Detect which cell encompasses the target text, then output its [x, y] center coordinate. 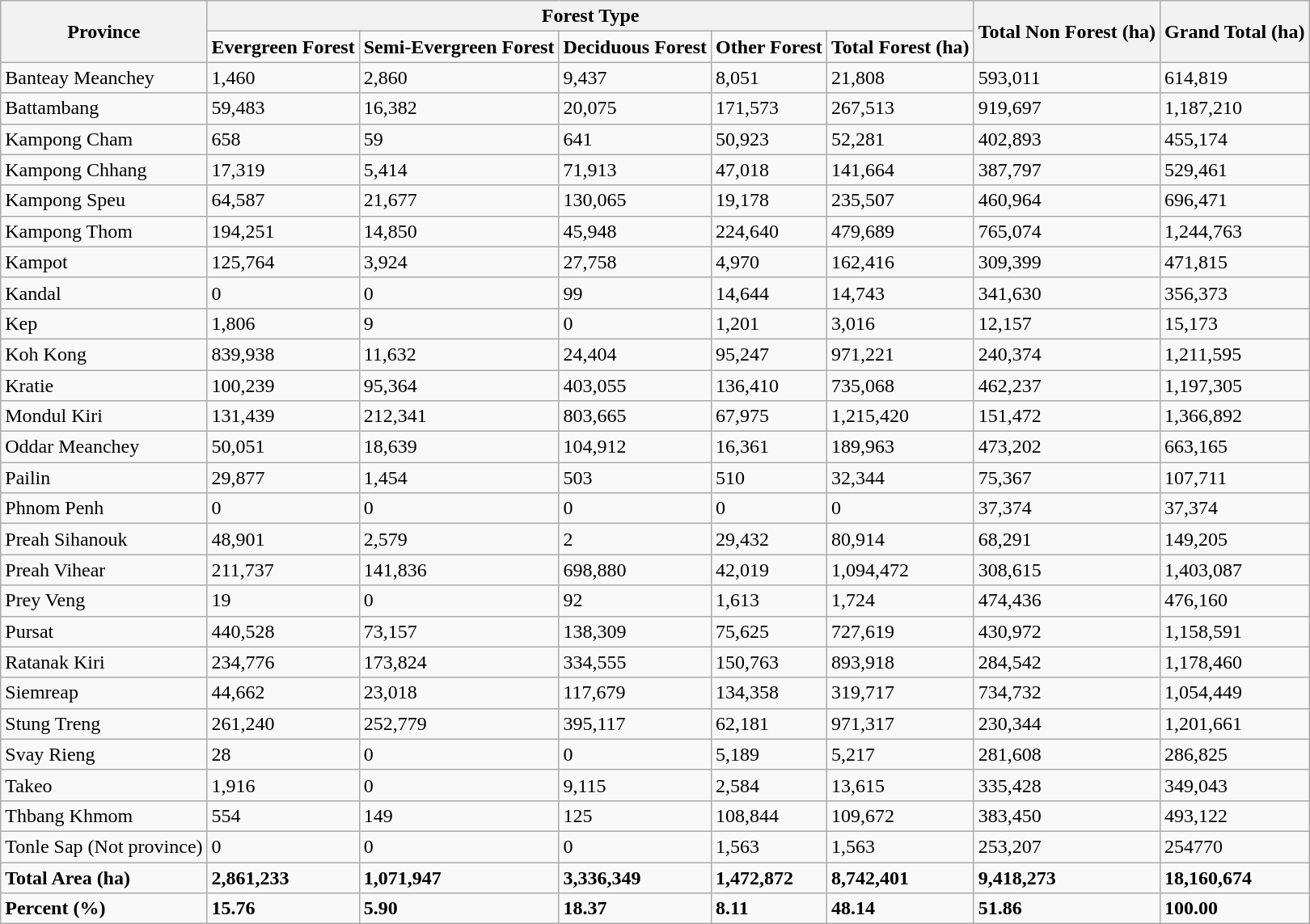
2,579 [459, 539]
Koh Kong [104, 354]
839,938 [283, 354]
50,923 [770, 139]
308,615 [1067, 570]
52,281 [900, 139]
29,432 [770, 539]
150,763 [770, 662]
Grand Total (ha) [1235, 32]
117,679 [636, 693]
Percent (%) [104, 909]
1,366,892 [1235, 416]
17,319 [283, 170]
15,173 [1235, 323]
95,247 [770, 354]
349,043 [1235, 785]
95,364 [459, 386]
19,178 [770, 200]
4,970 [770, 262]
341,630 [1067, 293]
59 [459, 139]
3,336,349 [636, 877]
2,861,233 [283, 877]
1,244,763 [1235, 231]
224,640 [770, 231]
141,836 [459, 570]
9,437 [636, 78]
658 [283, 139]
503 [636, 478]
395,117 [636, 724]
267,513 [900, 108]
734,732 [1067, 693]
Kampong Chhang [104, 170]
18,160,674 [1235, 877]
Tonle Sap (Not province) [104, 846]
455,174 [1235, 139]
Semi-Evergreen Forest [459, 47]
50,051 [283, 447]
48,901 [283, 539]
765,074 [1067, 231]
104,912 [636, 447]
32,344 [900, 478]
Pursat [104, 631]
48.14 [900, 909]
5.90 [459, 909]
893,918 [900, 662]
14,850 [459, 231]
1,201 [770, 323]
11,632 [459, 354]
73,157 [459, 631]
284,542 [1067, 662]
460,964 [1067, 200]
173,824 [459, 662]
Pailin [104, 478]
641 [636, 139]
335,428 [1067, 785]
21,677 [459, 200]
Preah Sihanouk [104, 539]
Battambang [104, 108]
334,555 [636, 662]
Stung Treng [104, 724]
473,202 [1067, 447]
16,361 [770, 447]
1,403,087 [1235, 570]
23,018 [459, 693]
Svay Rieng [104, 754]
29,877 [283, 478]
474,436 [1067, 601]
Kandal [104, 293]
18,639 [459, 447]
235,507 [900, 200]
27,758 [636, 262]
1,197,305 [1235, 386]
971,317 [900, 724]
Takeo [104, 785]
663,165 [1235, 447]
Deciduous Forest [636, 47]
803,665 [636, 416]
13,615 [900, 785]
Kratie [104, 386]
2,584 [770, 785]
75,367 [1067, 478]
1,806 [283, 323]
479,689 [900, 231]
727,619 [900, 631]
162,416 [900, 262]
Oddar Meanchey [104, 447]
12,157 [1067, 323]
16,382 [459, 108]
42,019 [770, 570]
402,893 [1067, 139]
67,975 [770, 416]
149 [459, 816]
28 [283, 754]
234,776 [283, 662]
24,404 [636, 354]
109,672 [900, 816]
Mondul Kiri [104, 416]
403,055 [636, 386]
696,471 [1235, 200]
1,454 [459, 478]
Kampot [104, 262]
1,613 [770, 601]
Evergreen Forest [283, 47]
125,764 [283, 262]
440,528 [283, 631]
1,187,210 [1235, 108]
3,924 [459, 262]
462,237 [1067, 386]
Prey Veng [104, 601]
100,239 [283, 386]
8.11 [770, 909]
309,399 [1067, 262]
1,201,661 [1235, 724]
47,018 [770, 170]
45,948 [636, 231]
Kampong Thom [104, 231]
14,743 [900, 293]
1,460 [283, 78]
19 [283, 601]
1,178,460 [1235, 662]
2 [636, 539]
430,972 [1067, 631]
20,075 [636, 108]
Preah Vihear [104, 570]
44,662 [283, 693]
211,737 [283, 570]
Total Area (ha) [104, 877]
194,251 [283, 231]
5,217 [900, 754]
5,414 [459, 170]
253,207 [1067, 846]
189,963 [900, 447]
510 [770, 478]
149,205 [1235, 539]
387,797 [1067, 170]
554 [283, 816]
1,094,472 [900, 570]
171,573 [770, 108]
Forest Type [590, 16]
1,158,591 [1235, 631]
1,724 [900, 601]
136,410 [770, 386]
1,916 [283, 785]
Total Forest (ha) [900, 47]
8,051 [770, 78]
252,779 [459, 724]
281,608 [1067, 754]
1,211,595 [1235, 354]
9,418,273 [1067, 877]
919,697 [1067, 108]
1,054,449 [1235, 693]
5,189 [770, 754]
286,825 [1235, 754]
14,644 [770, 293]
240,374 [1067, 354]
471,815 [1235, 262]
151,472 [1067, 416]
Kampong Speu [104, 200]
971,221 [900, 354]
108,844 [770, 816]
698,880 [636, 570]
68,291 [1067, 539]
130,065 [636, 200]
Banteay Meanchey [104, 78]
92 [636, 601]
493,122 [1235, 816]
3,016 [900, 323]
212,341 [459, 416]
529,461 [1235, 170]
75,625 [770, 631]
9,115 [636, 785]
Total Non Forest (ha) [1067, 32]
476,160 [1235, 601]
131,439 [283, 416]
Kep [104, 323]
Siemreap [104, 693]
15.76 [283, 909]
18.37 [636, 909]
62,181 [770, 724]
614,819 [1235, 78]
59,483 [283, 108]
51.86 [1067, 909]
107,711 [1235, 478]
230,344 [1067, 724]
Province [104, 32]
80,914 [900, 539]
Other Forest [770, 47]
21,808 [900, 78]
1,472,872 [770, 877]
383,450 [1067, 816]
64,587 [283, 200]
Phnom Penh [104, 508]
319,717 [900, 693]
71,913 [636, 170]
Thbang Khmom [104, 816]
Ratanak Kiri [104, 662]
Kampong Cham [104, 139]
125 [636, 816]
9 [459, 323]
100.00 [1235, 909]
99 [636, 293]
593,011 [1067, 78]
1,215,420 [900, 416]
8,742,401 [900, 877]
141,664 [900, 170]
138,309 [636, 631]
2,860 [459, 78]
735,068 [900, 386]
356,373 [1235, 293]
1,071,947 [459, 877]
261,240 [283, 724]
254770 [1235, 846]
134,358 [770, 693]
